Scan for the cell matching the given text and deliver its [X, Y] coordinate at center. 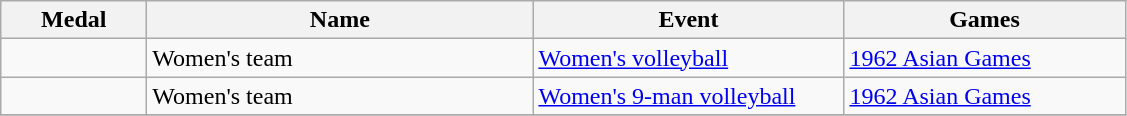
Event [688, 20]
Games [984, 20]
Women's volleyball [688, 58]
Name [340, 20]
Women's 9-man volleyball [688, 96]
Medal [74, 20]
